For the text-containing cell, return its midpoint in (X, Y) coordinate format. 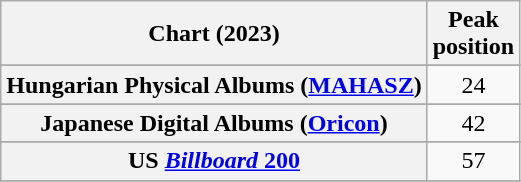
Hungarian Physical Albums (MAHASZ) (214, 85)
24 (473, 85)
57 (473, 161)
Japanese Digital Albums (Oricon) (214, 123)
Peakposition (473, 34)
42 (473, 123)
US Billboard 200 (214, 161)
Chart (2023) (214, 34)
